Scan for the cell matching the given text and deliver its [X, Y] coordinate at center. 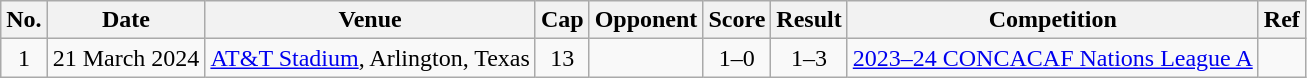
2023–24 CONCACAF Nations League A [1052, 58]
Result [809, 20]
21 March 2024 [126, 58]
1–0 [737, 58]
Score [737, 20]
Cap [562, 20]
AT&T Stadium, Arlington, Texas [370, 58]
Competition [1052, 20]
Ref [1282, 20]
13 [562, 58]
No. [24, 20]
Date [126, 20]
1 [24, 58]
Venue [370, 20]
Opponent [646, 20]
1–3 [809, 58]
